Pinpoint the cell where the given text exists, returning its [x, y] midpoint coordinate. 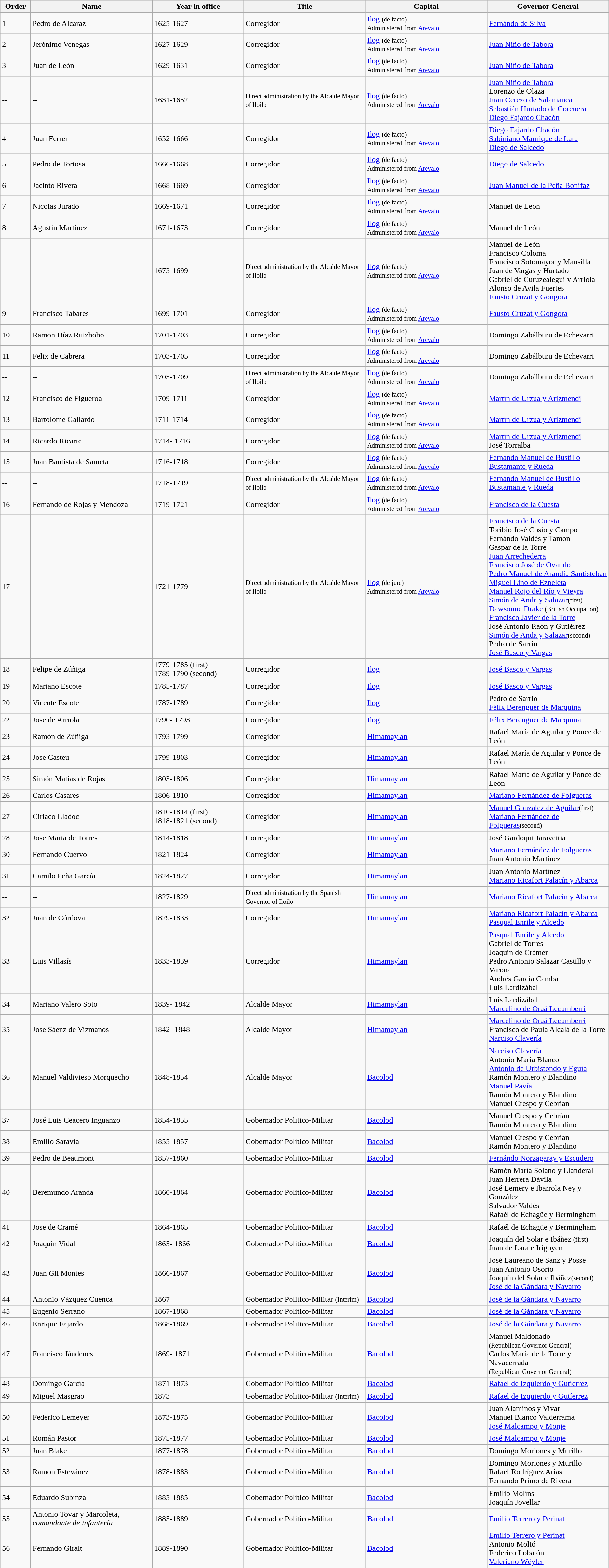
Direct administration by the Spanish Governor of Iloilo [304, 897]
1701-1703 [198, 335]
34 [16, 1004]
42 [16, 1244]
Ramón de Zúñiga [91, 736]
47 [16, 1354]
1716-1718 [198, 462]
Mariano Valero Soto [91, 1004]
1719-1721 [198, 504]
36 [16, 1077]
1873 [198, 1396]
1779-1785 (first)1789-1790 (second) [198, 669]
Marcelino de Oraá LecumberriFrancisco de Paula Alcalá de la TorreNarciso Clavería [548, 1030]
22 [16, 719]
Pedro de Tortosa [91, 164]
44 [16, 1299]
1875-1877 [198, 1438]
1885-1889 [198, 1518]
1868-1869 [198, 1324]
Mariano Ricafort Palacín y AbarcaPasqual Enrile y Alcedo [548, 918]
1703-1705 [198, 356]
Jose Casteu [91, 758]
1821-1824 [198, 854]
Jose de Arriola [91, 719]
Ramon Estevánez [91, 1472]
9 [16, 313]
Bartolome Gallardo [91, 419]
11 [16, 356]
35 [16, 1030]
Emilio MolínsJoaquín Jovellar [548, 1497]
1864-1865 [198, 1227]
Jose Maria de Torres [91, 838]
1869- 1871 [198, 1354]
Fernándo Norzagaray y Escudero [548, 1158]
Fernándo de Silva [548, 23]
Enrique Fajardo [91, 1324]
Eugenio Serrano [91, 1311]
Felipe de Zúñiga [91, 669]
Emilio Terrero y Perinat [548, 1518]
Emilio Saravia [91, 1141]
49 [16, 1396]
1810-1814 (first)1818-1821 (second) [198, 817]
1668-1669 [198, 185]
Fausto Cruzat y Gongora [548, 313]
1871-1873 [198, 1384]
5 [16, 164]
10 [16, 335]
1854-1855 [198, 1120]
Emilio Terrero y PerinatAntonio MoltóFederico LobatónValeriano Wéyler [548, 1548]
31 [16, 876]
1877-1878 [198, 1451]
Agustin Martínez [91, 228]
Francisco Jáudenes [91, 1354]
Manuel Maldonado (Republican Governor General)Carlos María de la Torre y Navacerrada (Republican Governor General) [548, 1354]
1867-1868 [198, 1311]
1629-1631 [198, 66]
1842- 1848 [198, 1030]
32 [16, 918]
1824-1827 [198, 876]
28 [16, 838]
Joaquin Vidal [91, 1244]
Luis Villasís [91, 961]
Vicente Escote [91, 703]
Fernando Cuervo [91, 854]
Luis LardizábalMarcelino de Oraá Lecumberri [548, 1004]
20 [16, 703]
Juan Alaminos y VivarManuel Blanco ValderramaJosé Malcampo y Monje [548, 1417]
17 [16, 586]
Juan Ferrer [91, 138]
Domingo Moriones y MurilloRafael Rodríguez AriasFernando Primo de Rivera [548, 1472]
1873-1875 [198, 1417]
Juan Bautista de Sameta [91, 462]
1669-1671 [198, 206]
52 [16, 1451]
Year in office [198, 7]
43 [16, 1274]
41 [16, 1227]
1833-1839 [198, 961]
Fernando Giralt [91, 1548]
13 [16, 419]
45 [16, 1311]
1803-1806 [198, 778]
1718-1719 [198, 483]
53 [16, 1472]
Juan Gil Montes [91, 1274]
37 [16, 1120]
Rafaél de Echagüe y Bermingham [548, 1227]
1878-1883 [198, 1472]
Mariano Ricafort Palacín y Abarca [548, 897]
Antonio Tovar y Marcoleta, comandante de infantería [91, 1518]
1848-1854 [198, 1077]
1855-1857 [198, 1141]
Joaquín del Solar e Ibáñez (first)Juan de Lara e Irigoyen [548, 1244]
1867 [198, 1299]
Francisco de la Cuesta [548, 504]
Martín de Urzúa y ArizmendiJosé Torralba [548, 441]
1631-1652 [198, 100]
39 [16, 1158]
4 [16, 138]
1857-1860 [198, 1158]
1705-1709 [198, 377]
Diego Fajardo ChacónSabiniano Manrique de LaraDiego de Salcedo [548, 138]
15 [16, 462]
Antonio Vázquez Cuenca [91, 1299]
Camilo Peña García [91, 876]
26 [16, 796]
Narciso ClaveríaAntonio María BlancoAntonio de Urbistondo y EguíaRamón Montero y BlandinoManuel PavíaRamón Montero y BlandinoManuel Crespo y Cebrían [548, 1077]
Ramon Díaz Ruizbobo [91, 335]
Juan Manuel de la Peña Bonifaz [548, 185]
Pasqual Enrile y AlcedoGabriel de TorresJoaquín de CrámerPedro Antonio Salazar Castillo y VaronaAndrés García CambaLuis Lardizábal [548, 961]
Pedro de Beaumont [91, 1158]
46 [16, 1324]
Fernando de Rojas y Mendoza [91, 504]
Title [304, 7]
Mariano Fernández de FolguerasJuan Antonio Martínez [548, 854]
Juan de Córdova [91, 918]
Diego de Salcedo [548, 164]
54 [16, 1497]
33 [16, 961]
Félix Berenguer de Marquina [548, 719]
1721-1779 [198, 586]
Manuel Gonzalez de Aguilar(first)Mariano Fernández de Folgueras(second) [548, 817]
Mariano Fernández de Folgueras [548, 796]
Francisco de Figueroa [91, 399]
Mariano Escote [91, 686]
Jerónimo Venegas [91, 44]
1714- 1716 [198, 441]
Federico Lemeyer [91, 1417]
24 [16, 758]
1627-1629 [198, 44]
38 [16, 1141]
Juan Antonio MartínezMariano Ricafort Palacín y Abarca [548, 876]
1699-1701 [198, 313]
Pedro de SarrioFélix Berenguer de Marquina [548, 703]
1666-1668 [198, 164]
1671-1673 [198, 228]
Miguel Masgrao [91, 1396]
14 [16, 441]
2 [16, 44]
Ciriaco Lladoc [91, 817]
1787-1789 [198, 703]
Felix de Cabrera [91, 356]
Juan Niño de TaboraLorenzo de OlazaJuan Cerezo de SalamancaSebastián Hurtado de CorcueraDiego Fajardo Chacón [548, 100]
1799-1803 [198, 758]
23 [16, 736]
1652-1666 [198, 138]
1793-1799 [198, 736]
50 [16, 1417]
Capital [426, 7]
Manuel Valdivieso Morquecho [91, 1077]
Domingo Moriones y Murillo [548, 1451]
1 [16, 23]
1839- 1842 [198, 1004]
1709-1711 [198, 399]
48 [16, 1384]
12 [16, 399]
José Laureano de Sanz y PosseJuan Antonio OsorioJoaquín del Solar e Ibáñez(second)José de la Gándara y Navarro [548, 1274]
25 [16, 778]
55 [16, 1518]
18 [16, 669]
7 [16, 206]
16 [16, 504]
Ricardo Ricarte [91, 441]
1673-1699 [198, 270]
27 [16, 817]
José Gardoqui Jaraveitia [548, 838]
José Malcampo y Monje [548, 1438]
1785-1787 [198, 686]
Jose de Cramé [91, 1227]
1866-1867 [198, 1274]
Simón Matías de Rojas [91, 778]
Beremundo Aranda [91, 1192]
Nicolas Jurado [91, 206]
Ramón María Solano y LlanderalJuan Herrera DávilaJosé Lemery e Ibarrola Ney y GonzálezSalvador ValdésRafaél de Echagüe y Bermingham [548, 1192]
1860-1864 [198, 1192]
3 [16, 66]
Domingo García [91, 1384]
Francisco Tabares [91, 313]
1814-1818 [198, 838]
Order [16, 7]
1790- 1793 [198, 719]
Governor-General [548, 7]
30 [16, 854]
51 [16, 1438]
Juan Blake [91, 1451]
1711-1714 [198, 419]
Juan de León [91, 66]
Name [91, 7]
Román Pastor [91, 1438]
Jose Sáenz de Vizmanos [91, 1030]
6 [16, 185]
40 [16, 1192]
56 [16, 1548]
1883-1885 [198, 1497]
Pedro de Alcaraz [91, 23]
1865- 1866 [198, 1244]
Carlos Casares [91, 796]
1806-1810 [198, 796]
1625-1627 [198, 23]
Eduardo Subinza [91, 1497]
19 [16, 686]
Jacinto Rivera [91, 185]
Ilog (de jure)Administered from Arevalo [426, 586]
1829-1833 [198, 918]
1827-1829 [198, 897]
8 [16, 228]
José Luis Ceacero Inguanzo [91, 1120]
1889-1890 [198, 1548]
